Locate the cell with the specified text and output its [x, y] center coordinate. 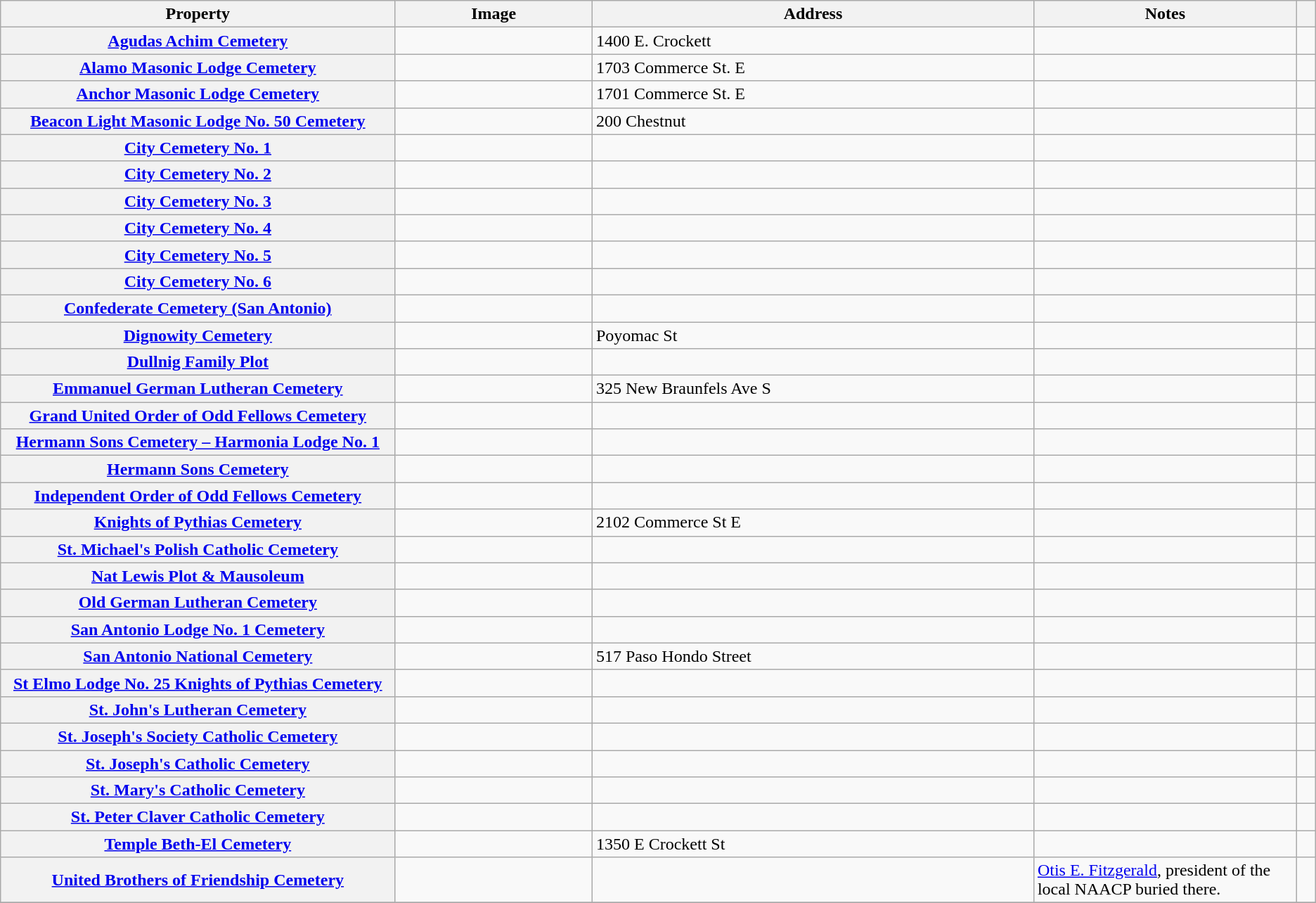
City Cemetery No. 4 [198, 228]
Property [198, 14]
2102 Commerce St E [813, 523]
1400 E. Crockett [813, 41]
City Cemetery No. 1 [198, 148]
Hermann Sons Cemetery [198, 469]
Notes [1165, 14]
Hermann Sons Cemetery – Harmonia Lodge No. 1 [198, 442]
Image [493, 14]
Old German Lutheran Cemetery [198, 603]
517 Paso Hondo Street [813, 656]
1701 Commerce St. E [813, 94]
325 New Braunfels Ave S [813, 389]
San Antonio National Cemetery [198, 656]
Knights of Pythias Cemetery [198, 523]
Dignowity Cemetery [198, 335]
1350 E Crockett St [813, 844]
Beacon Light Masonic Lodge No. 50 Cemetery [198, 121]
St. Joseph's Catholic Cemetery [198, 763]
St. Joseph's Society Catholic Cemetery [198, 736]
St. Michael's Polish Catholic Cemetery [198, 549]
St. Mary's Catholic Cemetery [198, 790]
Independent Order of Odd Fellows Cemetery [198, 496]
1703 Commerce St. E [813, 68]
City Cemetery No. 6 [198, 281]
Emmanuel German Lutheran Cemetery [198, 389]
Address [813, 14]
Poyomac St [813, 335]
Alamo Masonic Lodge Cemetery [198, 68]
200 Chestnut [813, 121]
St. John's Lutheran Cemetery [198, 710]
City Cemetery No. 5 [198, 255]
Nat Lewis Plot & Mausoleum [198, 576]
St. Peter Claver Catholic Cemetery [198, 817]
Otis E. Fitzgerald, president of the local NAACP buried there. [1165, 880]
St Elmo Lodge No. 25 Knights of Pythias Cemetery [198, 683]
Anchor Masonic Lodge Cemetery [198, 94]
City Cemetery No. 2 [198, 174]
Temple Beth-El Cemetery [198, 844]
City Cemetery No. 3 [198, 201]
Confederate Cemetery (San Antonio) [198, 308]
Grand United Order of Odd Fellows Cemetery [198, 416]
United Brothers of Friendship Cemetery [198, 880]
Dullnig Family Plot [198, 362]
Agudas Achim Cemetery [198, 41]
San Antonio Lodge No. 1 Cemetery [198, 629]
